Detect which cell encompasses the target text, then output its (x, y) center coordinate. 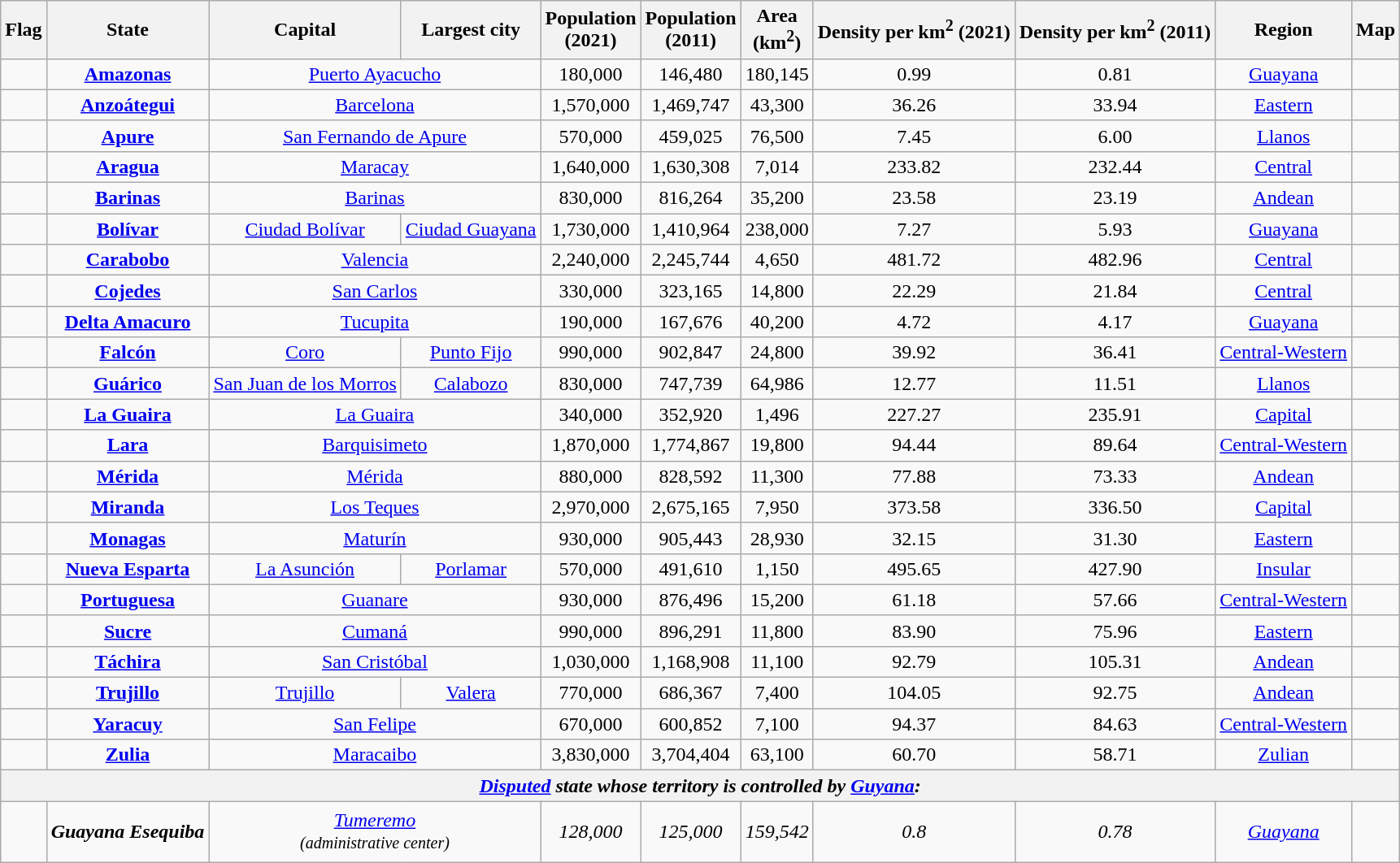
330,000 (590, 291)
Population(2021) (590, 30)
159,542 (777, 832)
43,300 (777, 105)
Anzoátegui (128, 105)
Barcelona (375, 105)
Nueva Esparta (128, 569)
Density per km2 (2021) (914, 30)
238,000 (777, 229)
5.93 (1115, 229)
Guárico (128, 384)
Maracaibo (375, 755)
83.90 (914, 631)
233.82 (914, 167)
Amazonas (128, 74)
190,000 (590, 322)
Flag (24, 30)
La Asunción (305, 569)
880,000 (590, 476)
7.27 (914, 229)
7,400 (777, 693)
31.30 (1115, 538)
33.94 (1115, 105)
San Cristóbal (375, 661)
Miranda (128, 507)
Apure (128, 136)
4.17 (1115, 322)
1,030,000 (590, 661)
600,852 (691, 724)
2,240,000 (590, 260)
0.8 (914, 832)
19,800 (777, 445)
11,800 (777, 631)
352,920 (691, 414)
Bolívar (128, 229)
23.58 (914, 198)
Largest city (471, 30)
36.26 (914, 105)
Maracay (375, 167)
Region (1284, 30)
Portuguesa (128, 600)
21.84 (1115, 291)
75.96 (1115, 631)
1,570,000 (590, 105)
14,800 (777, 291)
227.27 (914, 414)
28,930 (777, 538)
92.79 (914, 661)
Aragua (128, 167)
15,200 (777, 600)
63,100 (777, 755)
Disputed state whose territory is controlled by Guyana: (701, 786)
Yaracuy (128, 724)
670,000 (590, 724)
36.41 (1115, 353)
Tumeremo(administrative center) (375, 832)
92.75 (1115, 693)
40,200 (777, 322)
1,168,908 (691, 661)
Carabobo (128, 260)
Density per km2 (2011) (1115, 30)
Lara (128, 445)
7.45 (914, 136)
Zulian (1284, 755)
60.70 (914, 755)
232.44 (1115, 167)
Los Teques (375, 507)
Tucupita (375, 322)
Guanare (375, 600)
22.29 (914, 291)
1,774,867 (691, 445)
336.50 (1115, 507)
94.44 (914, 445)
2,245,744 (691, 260)
167,676 (691, 322)
686,367 (691, 693)
2,970,000 (590, 507)
125,000 (691, 832)
0.78 (1115, 832)
340,000 (590, 414)
0.99 (914, 74)
San Felipe (375, 724)
Monagas (128, 538)
7,100 (777, 724)
7,014 (777, 167)
1,469,747 (691, 105)
Valera (471, 693)
235.91 (1115, 414)
180,145 (777, 74)
905,443 (691, 538)
482.96 (1115, 260)
104.05 (914, 693)
0.81 (1115, 74)
4,650 (777, 260)
Ciudad Guayana (471, 229)
89.64 (1115, 445)
Puerto Ayacucho (375, 74)
128,000 (590, 832)
Guayana Esequiba (128, 832)
San Juan de los Morros (305, 384)
876,496 (691, 600)
Táchira (128, 661)
11,300 (777, 476)
Barquisimeto (375, 445)
1,630,308 (691, 167)
Punto Fijo (471, 353)
Zulia (128, 755)
1,870,000 (590, 445)
2,675,165 (691, 507)
816,264 (691, 198)
747,739 (691, 384)
Maturín (375, 538)
Area(km2) (777, 30)
902,847 (691, 353)
Ciudad Bolívar (305, 229)
491,610 (691, 569)
481.72 (914, 260)
San Carlos (375, 291)
427.90 (1115, 569)
323,165 (691, 291)
77.88 (914, 476)
828,592 (691, 476)
105.31 (1115, 661)
76,500 (777, 136)
94.37 (914, 724)
1,150 (777, 569)
7,950 (777, 507)
770,000 (590, 693)
23.19 (1115, 198)
Cumaná (375, 631)
Coro (305, 353)
32.15 (914, 538)
Valencia (375, 260)
180,000 (590, 74)
146,480 (691, 74)
Population(2011) (691, 30)
Calabozo (471, 384)
Map (1376, 30)
6.00 (1115, 136)
State (128, 30)
Delta Amacuro (128, 322)
64,986 (777, 384)
61.18 (914, 600)
4.72 (914, 322)
84.63 (1115, 724)
11.51 (1115, 384)
57.66 (1115, 600)
373.58 (914, 507)
Cojedes (128, 291)
Insular (1284, 569)
1,410,964 (691, 229)
12.77 (914, 384)
459,025 (691, 136)
Sucre (128, 631)
1,640,000 (590, 167)
73.33 (1115, 476)
896,291 (691, 631)
3,704,404 (691, 755)
1,496 (777, 414)
Porlamar (471, 569)
24,800 (777, 353)
San Fernando de Apure (375, 136)
39.92 (914, 353)
58.71 (1115, 755)
35,200 (777, 198)
3,830,000 (590, 755)
Falcón (128, 353)
495.65 (914, 569)
11,100 (777, 661)
1,730,000 (590, 229)
